Scan for the cell matching the given text and deliver its (X, Y) coordinate at center. 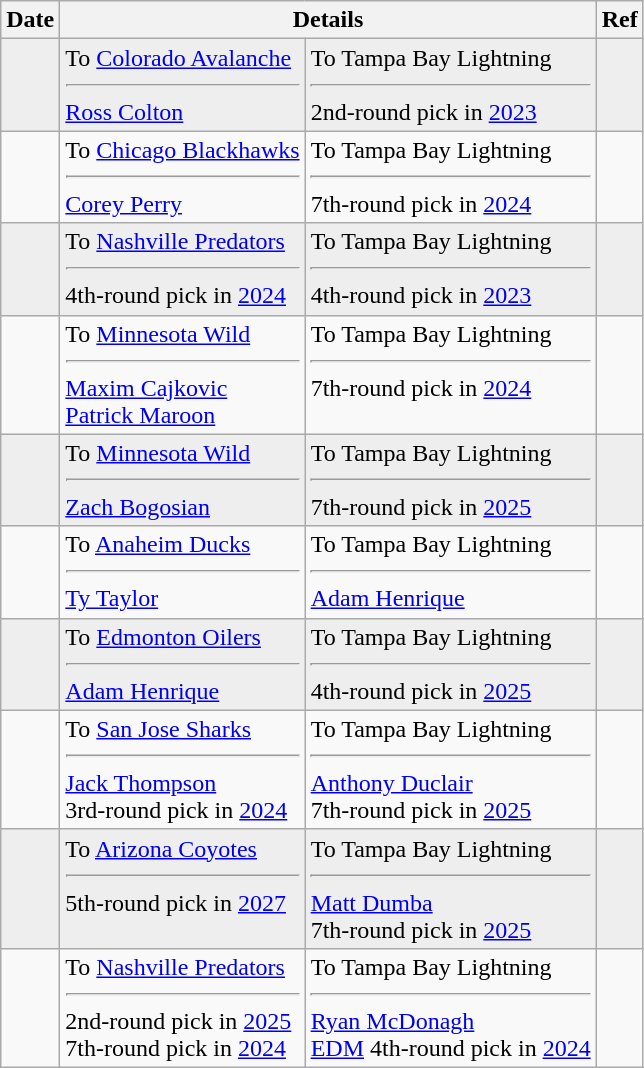
To Tampa Bay Lightning7th-round pick in 2025 (450, 480)
To Nashville Predators4th-round pick in 2024 (182, 269)
To Nashville Predators2nd-round pick in 20257th-round pick in 2024 (182, 1008)
To Colorado AvalancheRoss Colton (182, 85)
To Tampa Bay Lightning4th-round pick in 2023 (450, 269)
Date (30, 20)
To Edmonton OilersAdam Henrique (182, 664)
To Tampa Bay Lightning2nd-round pick in 2023 (450, 85)
To Minnesota WildMaxim CajkovicPatrick Maroon (182, 374)
To Anaheim DucksTy Taylor (182, 572)
To Tampa Bay Lightning4th-round pick in 2025 (450, 664)
To Chicago BlackhawksCorey Perry (182, 177)
To Tampa Bay LightningAnthony Duclair7th-round pick in 2025 (450, 770)
To Minnesota WildZach Bogosian (182, 480)
To Tampa Bay LightningAdam Henrique (450, 572)
Ref (620, 20)
To Tampa Bay LightningRyan McDonaghEDM 4th-round pick in 2024 (450, 1008)
To San Jose SharksJack Thompson3rd-round pick in 2024 (182, 770)
To Arizona Coyotes5th-round pick in 2027 (182, 888)
To Tampa Bay LightningMatt Dumba7th-round pick in 2025 (450, 888)
Details (328, 20)
